Pinpoint the cell where the given text exists, returning its (X, Y) midpoint coordinate. 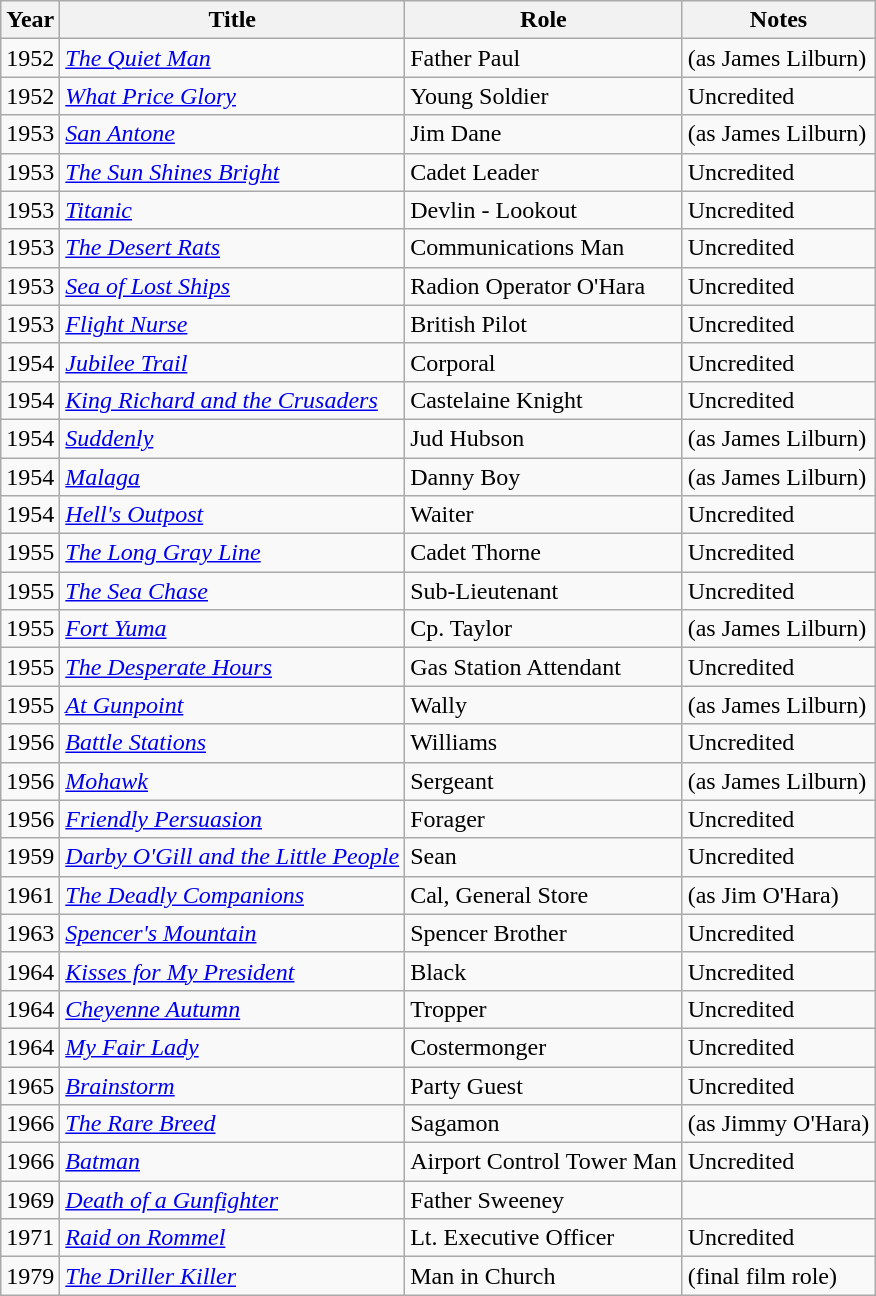
1959 (30, 857)
(as Jimmy O'Hara) (778, 1124)
(as Jim O'Hara) (778, 895)
Devlin - Lookout (544, 210)
The Desert Rats (232, 248)
What Price Glory (232, 96)
1963 (30, 933)
Danny Boy (544, 477)
Flight Nurse (232, 324)
Father Sweeney (544, 1200)
Battle Stations (232, 743)
Title (232, 20)
Notes (778, 20)
British Pilot (544, 324)
1961 (30, 895)
1979 (30, 1276)
Jud Hubson (544, 438)
Lt. Executive Officer (544, 1238)
Brainstorm (232, 1085)
1965 (30, 1085)
Sergeant (544, 781)
The Desperate Hours (232, 667)
Sub-Lieutenant (544, 591)
Hell's Outpost (232, 515)
Cadet Thorne (544, 553)
Wally (544, 705)
The Driller Killer (232, 1276)
Cadet Leader (544, 172)
Tropper (544, 1009)
Young Soldier (544, 96)
The Rare Breed (232, 1124)
Gas Station Attendant (544, 667)
Corporal (544, 362)
My Fair Lady (232, 1047)
Spencer's Mountain (232, 933)
King Richard and the Crusaders (232, 400)
Father Paul (544, 58)
Party Guest (544, 1085)
Fort Yuma (232, 629)
Sean (544, 857)
Waiter (544, 515)
Cp. Taylor (544, 629)
1969 (30, 1200)
Forager (544, 819)
Costermonger (544, 1047)
1971 (30, 1238)
Cheyenne Autumn (232, 1009)
Jubilee Trail (232, 362)
Spencer Brother (544, 933)
At Gunpoint (232, 705)
Black (544, 971)
Jim Dane (544, 134)
Sea of Lost Ships (232, 286)
Cal, General Store (544, 895)
Raid on Rommel (232, 1238)
Death of a Gunfighter (232, 1200)
Communications Man (544, 248)
Titanic (232, 210)
Friendly Persuasion (232, 819)
Sagamon (544, 1124)
Darby O'Gill and the Little People (232, 857)
Williams (544, 743)
Castelaine Knight (544, 400)
Role (544, 20)
Year (30, 20)
The Sea Chase (232, 591)
Man in Church (544, 1276)
Mohawk (232, 781)
Batman (232, 1162)
Radion Operator O'Hara (544, 286)
The Deadly Companions (232, 895)
Airport Control Tower Man (544, 1162)
Suddenly (232, 438)
The Quiet Man (232, 58)
The Long Gray Line (232, 553)
(final film role) (778, 1276)
Malaga (232, 477)
San Antone (232, 134)
Kisses for My President (232, 971)
The Sun Shines Bright (232, 172)
